Identify which cell holds the provided text, then report its (X, Y) central coordinate. 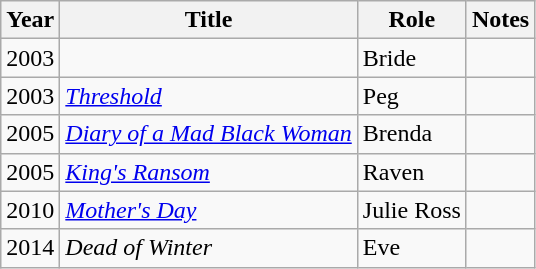
Title (208, 20)
King's Ransom (208, 172)
Role (412, 20)
Diary of a Mad Black Woman (208, 134)
2010 (30, 210)
Eve (412, 248)
Dead of Winter (208, 248)
Julie Ross (412, 210)
Peg (412, 96)
Brenda (412, 134)
Notes (500, 20)
Raven (412, 172)
Mother's Day (208, 210)
2014 (30, 248)
Year (30, 20)
Bride (412, 58)
Threshold (208, 96)
